Extract the [x, y] coordinate from the center of the cell holding the provided text.  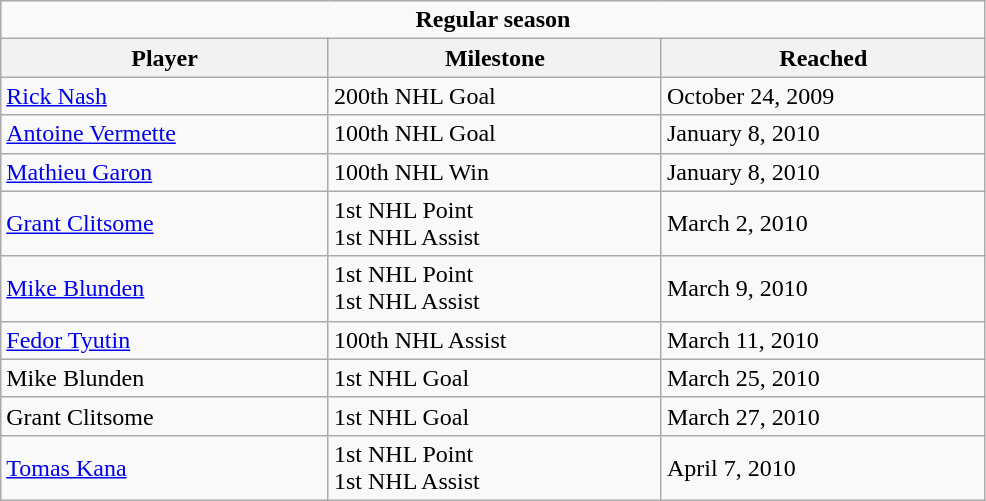
March 9, 2010 [823, 288]
March 27, 2010 [823, 416]
April 7, 2010 [823, 468]
100th NHL Goal [494, 134]
March 25, 2010 [823, 378]
Fedor Tyutin [165, 340]
Mathieu Garon [165, 172]
Tomas Kana [165, 468]
March 11, 2010 [823, 340]
October 24, 2009 [823, 96]
March 2, 2010 [823, 224]
Rick Nash [165, 96]
Regular season [493, 20]
200th NHL Goal [494, 96]
Reached [823, 58]
100th NHL Assist [494, 340]
Player [165, 58]
Milestone [494, 58]
Antoine Vermette [165, 134]
100th NHL Win [494, 172]
